Capture the cell that displays the provided text and extract its (x, y) central coordinate. 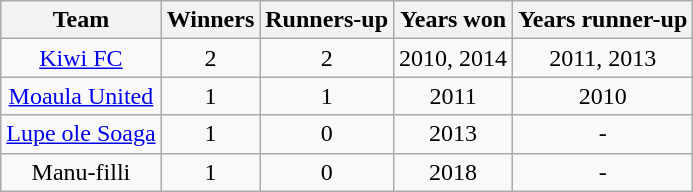
Lupe ole Soaga (81, 134)
2010, 2014 (454, 58)
Moaula United (81, 96)
Years runner-up (603, 20)
Winners (210, 20)
2011, 2013 (603, 58)
Runners-up (327, 20)
2011 (454, 96)
Team (81, 20)
Manu-filli (81, 172)
2018 (454, 172)
Kiwi FC (81, 58)
2013 (454, 134)
Years won (454, 20)
2010 (603, 96)
